Search for the cell housing the specified text and yield its (x, y) center coordinate. 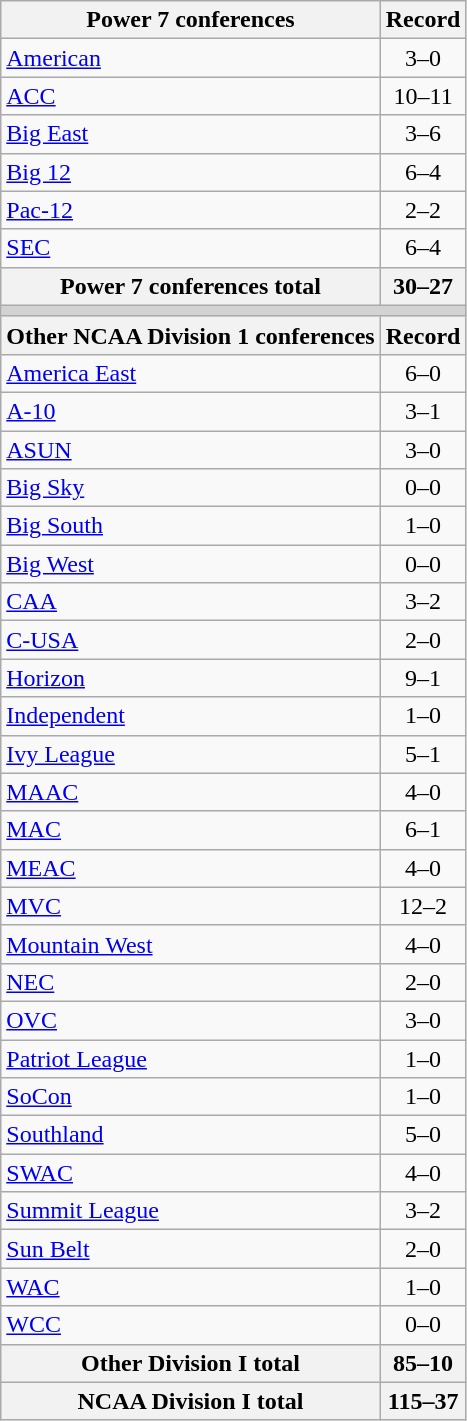
Mountain West (190, 944)
Power 7 conferences total (190, 286)
WAC (190, 1287)
Big East (190, 134)
Horizon (190, 678)
Summit League (190, 1211)
SoCon (190, 1097)
5–1 (423, 754)
ACC (190, 96)
Ivy League (190, 754)
12–2 (423, 906)
Patriot League (190, 1059)
2–2 (423, 210)
Big 12 (190, 172)
ASUN (190, 449)
Independent (190, 716)
America East (190, 373)
CAA (190, 602)
Southland (190, 1135)
Other NCAA Division 1 conferences (190, 335)
3–6 (423, 134)
C-USA (190, 640)
Big South (190, 526)
NCAA Division I total (190, 1401)
85–10 (423, 1363)
30–27 (423, 286)
Power 7 conferences (190, 20)
MVC (190, 906)
SWAC (190, 1173)
American (190, 58)
SEC (190, 248)
MEAC (190, 868)
OVC (190, 1020)
Other Division I total (190, 1363)
A-10 (190, 411)
Pac-12 (190, 210)
WCC (190, 1325)
6–0 (423, 373)
Big Sky (190, 488)
3–1 (423, 411)
MAC (190, 830)
9–1 (423, 678)
115–37 (423, 1401)
NEC (190, 982)
5–0 (423, 1135)
6–1 (423, 830)
10–11 (423, 96)
MAAC (190, 792)
Big West (190, 564)
Sun Belt (190, 1249)
